Capture the cell that displays the provided text and extract its (x, y) central coordinate. 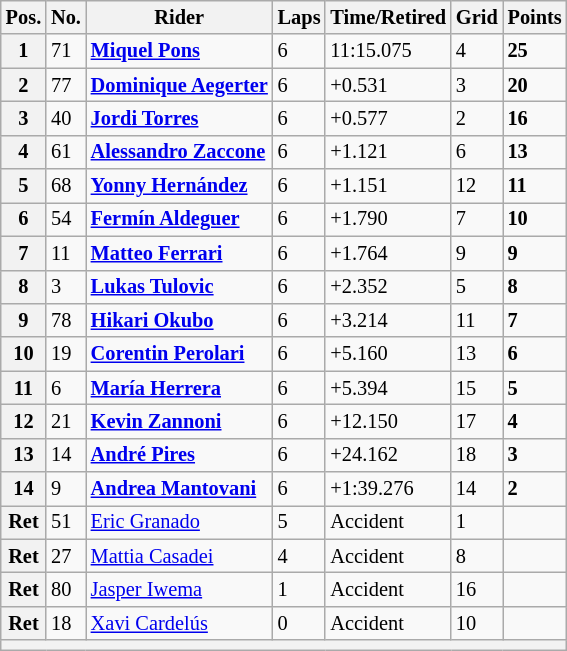
71 (66, 51)
+1.790 (388, 219)
11:15.075 (388, 51)
Miquel Pons (180, 51)
No. (66, 17)
+12.150 (388, 421)
Points (535, 17)
19 (66, 354)
21 (66, 421)
17 (477, 421)
Kevin Zannoni (180, 421)
Mattia Casadei (180, 556)
Time/Retired (388, 17)
Pos. (24, 17)
+1:39.276 (388, 489)
40 (66, 118)
+5.160 (388, 354)
Grid (477, 17)
54 (66, 219)
+3.214 (388, 320)
André Pires (180, 455)
78 (66, 320)
María Herrera (180, 388)
0 (300, 623)
Alessandro Zaccone (180, 152)
+1.151 (388, 186)
Jordi Torres (180, 118)
Jasper Iwema (180, 589)
Yonny Hernández (180, 186)
Fermín Aldeguer (180, 219)
+0.577 (388, 118)
Hikari Okubo (180, 320)
+5.394 (388, 388)
68 (66, 186)
Xavi Cardelús (180, 623)
15 (477, 388)
51 (66, 522)
20 (535, 85)
+0.531 (388, 85)
Eric Granado (180, 522)
27 (66, 556)
+2.352 (388, 287)
Lukas Tulovic (180, 287)
+1.764 (388, 253)
80 (66, 589)
+24.162 (388, 455)
Andrea Mantovani (180, 489)
25 (535, 51)
Corentin Perolari (180, 354)
Matteo Ferrari (180, 253)
77 (66, 85)
Dominique Aegerter (180, 85)
Laps (300, 17)
+1.121 (388, 152)
Rider (180, 17)
61 (66, 152)
